Find where the given text appears and provide that cell's center as [X, Y] coordinate. 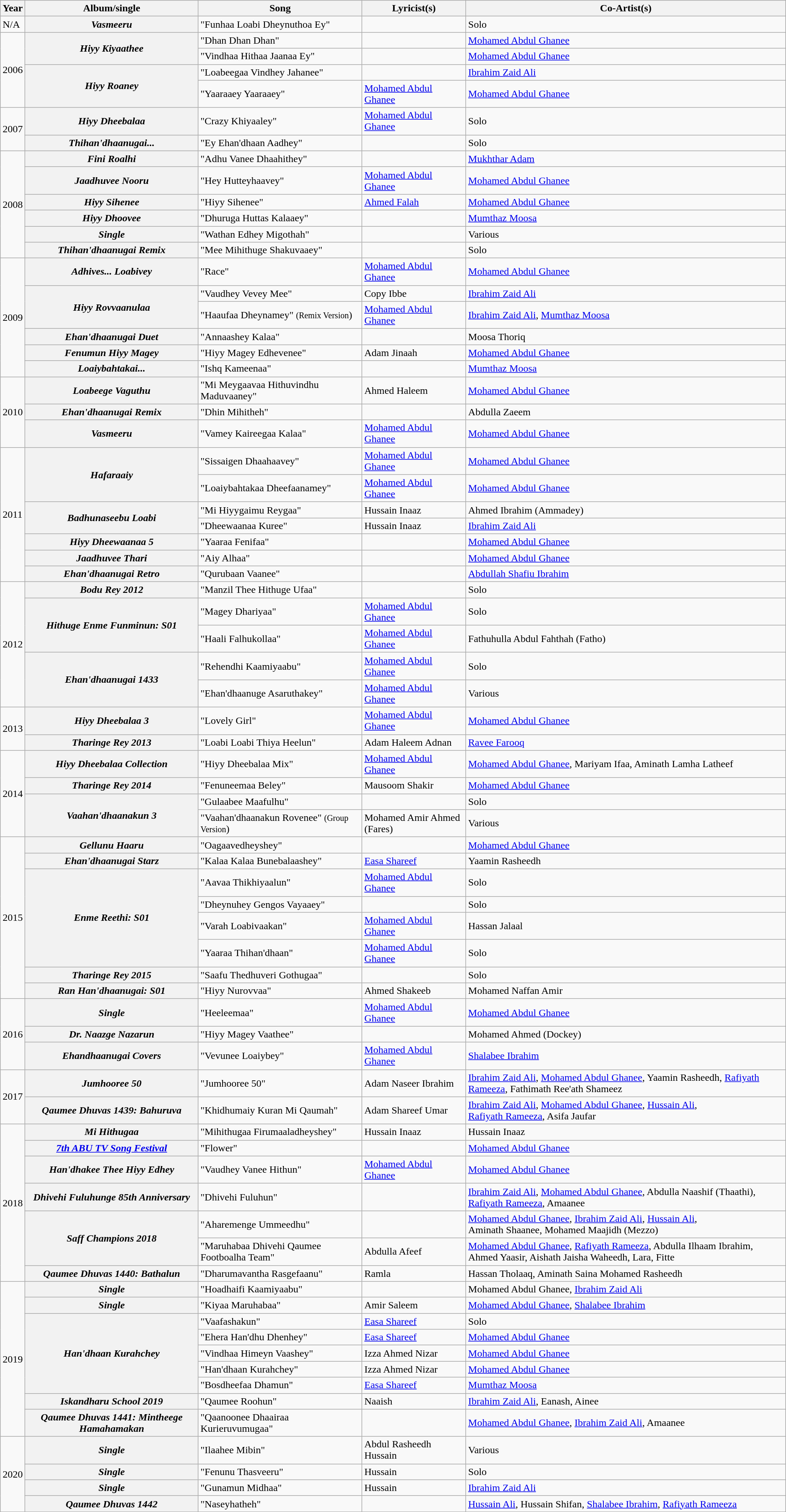
"Dhivehi Fuluhun" [280, 1197]
2016 [13, 1034]
"Gulaabee Maafulhu" [280, 802]
Ahmed Shakeeb [414, 991]
Lyricist(s) [414, 8]
Hiyy Dheebalaa Collection [112, 764]
Ramla [414, 1274]
Adhives... Loabivey [112, 272]
"Yaaraaey Yaaraaey" [280, 94]
"Loabeegaa Vindhey Jahanee" [280, 72]
"Kiyaa Maruhabaa" [280, 1305]
"Gunamun Midhaa" [280, 1488]
"Aharemenge Ummeedhu" [280, 1224]
Hiyy Dheebalaa [112, 121]
Ran Han'dhaanugai: S01 [112, 991]
Hiyy Dheebalaa 3 [112, 721]
Han'dhakee Thee Hiyy Edhey [112, 1170]
Thihan'dhaanugai... [112, 143]
"Qaanoonee Dhaairaa Kurieruvumugaa" [280, 1423]
Yaamin Rasheedh [626, 861]
"Vevunee Loaiybey" [280, 1056]
"Han'dhaan Kurahchey" [280, 1369]
"Yaaraa Thihan'dhaan" [280, 953]
2014 [13, 794]
"Rehendhi Kaamiyaabu" [280, 666]
2013 [13, 729]
"Mee Mihithuge Shakuvaaey" [280, 250]
"Hiyy Sihenee" [280, 202]
Mohamed Abdul Ghanee, Ibrahim Zaid Ali [626, 1289]
"Vindhaa Hithaa Jaanaa Ey" [280, 56]
Ahmed Falah [414, 202]
"Funhaa Loabi Dheynuthoa Ey" [280, 24]
Dhivehi Fuluhunge 85th Anniversary [112, 1197]
"Vindhaa Himeyn Vaashey" [280, 1353]
"Haaufaa Dheynamey" (Remix Version) [280, 315]
Adam Jinaah [414, 353]
Thihan'dhaanugai Remix [112, 250]
Hithuge Enme Funminun: S01 [112, 625]
Abdul Rasheedh Hussain [414, 1450]
"Ey Ehan'dhaan Aadhey" [280, 143]
Adam Haleem Adnan [414, 742]
"Varah Loabivaakan" [280, 926]
2008 [13, 204]
"Khidhumaiy Kuran Mi Qaumah" [280, 1110]
"Mi Hiyygaimu Reygaa" [280, 510]
"Race" [280, 272]
Mohamed Abdul Ghanee, Mariyam Ifaa, Aminath Lamha Latheef [626, 764]
"Ishq Kameenaa" [280, 369]
"Adhu Vanee Dhaahithey" [280, 159]
"Saafu Thedhuveri Gothugaa" [280, 975]
"Hey Hutteyhaavey" [280, 181]
"Bosdheefaa Dhamun" [280, 1385]
"Mi Meygaavaa Hithuvindhu Maduvaaney" [280, 390]
"Fenunu Thasveeru" [280, 1472]
Ibrahim Zaid Ali, Eanash, Ainee [626, 1401]
Ehan'dhaanugai Retro [112, 574]
2009 [13, 317]
Ahmed Ibrahim (Ammadey) [626, 510]
Ahmed Haleem [414, 390]
Hiyy Sihenee [112, 202]
2020 [13, 1474]
Hussain Ali, Hussain Shifan, Shalabee Ibrahim, Rafiyath Rameeza [626, 1504]
"Ehan'dhaanuge Asaruthakey" [280, 694]
"Dharumavantha Rasgefaanu" [280, 1274]
Mohamed Ahmed (Dockey) [626, 1034]
Bodu Rey 2012 [112, 590]
2017 [13, 1097]
"Sissaigen Dhaahaavey" [280, 461]
"Vaahan'dhaanakun Rovenee" (Group Version) [280, 823]
Ibrahim Zaid Ali, Mumthaz Moosa [626, 315]
Ehan'dhaanugai 1433 [112, 680]
Hafaraaiy [112, 474]
2015 [13, 918]
"Qaumee Roohun" [280, 1401]
Hiyy Dheewaanaa 5 [112, 542]
"Hoadhaifi Kaamiyaabu" [280, 1289]
"Maruhabaa Dhivehi Qaumee Footboalha Team" [280, 1251]
Naaish [414, 1401]
"Vamey Kaireegaa Kalaa" [280, 433]
Adam Naseer Ibrahim [414, 1083]
Mohamed Naffan Amir [626, 991]
2010 [13, 412]
Mausoom Shakir [414, 786]
"Yaaraa Fenifaa" [280, 542]
"Oagaavedheyshey" [280, 845]
Ehan'dhaanugai Duet [112, 337]
N/A [13, 24]
Hassan Tholaaq, Aminath Saina Mohamed Rasheedh [626, 1274]
"Naseyhatheh" [280, 1504]
"Fenuneemaa Beley" [280, 786]
Jaadhuvee Nooru [112, 181]
"Jumhooree 50" [280, 1083]
Abdulla Afeef [414, 1251]
"Aavaa Thikhiyaalun" [280, 883]
2019 [13, 1359]
Tharinge Rey 2015 [112, 975]
"Kalaa Kalaa Bunebalaashey" [280, 861]
"Hiyy Nurovvaa" [280, 991]
"Dheynuhey Gengos Vayaaey" [280, 904]
Ehandhaanugai Covers [112, 1056]
"Annaashey Kalaa" [280, 337]
"Qurubaan Vaanee" [280, 574]
Abdulla Zaeem [626, 412]
Mukhthar Adam [626, 159]
Moosa Thoriq [626, 337]
"Haali Falhukollaa" [280, 639]
Gellunu Haaru [112, 845]
Ravee Farooq [626, 742]
Ehan'dhaanugai Remix [112, 412]
Vaahan'dhaanakun 3 [112, 815]
"Manzil Thee Hithuge Ufaa" [280, 590]
Hiyy Dhoovee [112, 218]
Ibrahim Zaid Ali, Mohamed Abdul Ghanee, Yaamin Rasheedh, Rafiyath Rameeza, Fathimath Ree'ath Shameez [626, 1083]
"Magey Dhariyaa" [280, 611]
Copy Ibbe [414, 293]
Mi Hithugaa [112, 1132]
Song [280, 8]
2012 [13, 645]
Album/single [112, 8]
Qaumee Dhuvas 1441: Mintheege Hamahamakan [112, 1423]
Han'dhaan Kurahchey [112, 1353]
Badhunaseebu Loabi [112, 518]
"Hiyy Magey Edhevenee" [280, 353]
Adam Shareef Umar [414, 1110]
Enme Reethi: S01 [112, 918]
"Ilaahee Mibin" [280, 1450]
"Loabi Loabi Thiya Heelun" [280, 742]
Amir Saleem [414, 1305]
2006 [13, 70]
Saff Champions 2018 [112, 1238]
Hassan Jalaal [626, 926]
"Dhuruga Huttas Kalaaey" [280, 218]
Tharinge Rey 2014 [112, 786]
"Dhan Dhan Dhan" [280, 40]
Fini Roalhi [112, 159]
"Crazy Khiyaaley" [280, 121]
Abdullah Shafiu Ibrahim [626, 574]
Dr. Naazge Nazarun [112, 1034]
"Vaafashakun" [280, 1321]
Ibrahim Zaid Ali, Mohamed Abdul Ghanee, Abdulla Naashif (Thaathi),Rafiyath Rameeza, Amaanee [626, 1197]
2007 [13, 129]
Mohamed Amir Ahmed (Fares) [414, 823]
Tharinge Rey 2013 [112, 742]
"Wathan Edhey Migothah" [280, 234]
Mohamed Abdul Ghanee, Rafiyath Rameeza, Abdulla Ilhaam Ibrahim,Ahmed Yaasir, Aishath Jaisha Waheedh, Lara, Fitte [626, 1251]
Jaadhuvee Thari [112, 558]
Ehan'dhaanugai Starz [112, 861]
"Vaudhey Vanee Hithun" [280, 1170]
Qaumee Dhuvas 1439: Bahuruva [112, 1110]
"Dhin Mihitheh" [280, 412]
"Lovely Girl" [280, 721]
"Flower" [280, 1148]
Loabeege Vaguthu [112, 390]
Shalabee Ibrahim [626, 1056]
Jumhooree 50 [112, 1083]
"Hiyy Dheebalaa Mix" [280, 764]
"Mihithugaa Firumaaladheyshey" [280, 1132]
Mohamed Abdul Ghanee, Ibrahim Zaid Ali, Amaanee [626, 1423]
Co-Artist(s) [626, 8]
Hiyy Roaney [112, 86]
"Aiy Alhaa" [280, 558]
Fathuhulla Abdul Fahthah (Fatho) [626, 639]
2018 [13, 1203]
"Heeleemaa" [280, 1013]
"Loaiybahtakaa Dheefaanamey" [280, 488]
"Vaudhey Vevey Mee" [280, 293]
Fenumun Hiyy Magey [112, 353]
Qaumee Dhuvas 1440: Bathalun [112, 1274]
Mohamed Abdul Ghanee, Ibrahim Zaid Ali, Hussain Ali,Aminath Shaanee, Mohamed Maajidh (Mezzo) [626, 1224]
Hiyy Rovvaanulaa [112, 307]
Qaumee Dhuvas 1442 [112, 1504]
7th ABU TV Song Festival [112, 1148]
"Dheewaanaa Kuree" [280, 526]
Year [13, 8]
Iskandharu School 2019 [112, 1401]
"Ehera Han'dhu Dhenhey" [280, 1337]
2011 [13, 514]
"Hiyy Magey Vaathee" [280, 1034]
Loaiybahtakai... [112, 369]
Hiyy Kiyaathee [112, 48]
Ibrahim Zaid Ali, Mohamed Abdul Ghanee, Hussain Ali,Rafiyath Rameeza, Asifa Jaufar [626, 1110]
Mohamed Abdul Ghanee, Shalabee Ibrahim [626, 1305]
